Return the [x, y] coordinate for the center point of the cell that contains the specified text.  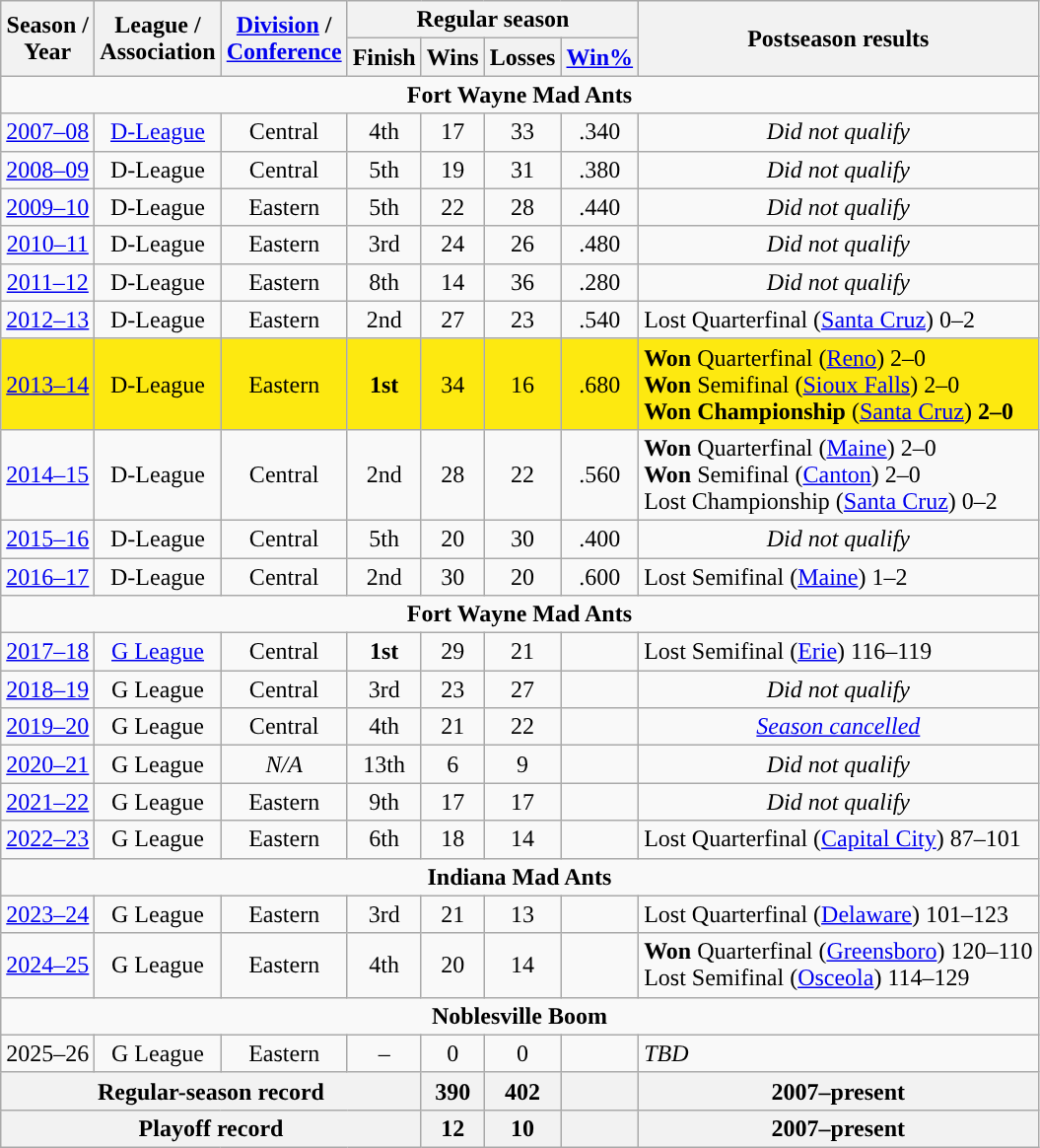
24 [452, 245]
2013–14 [47, 384]
– [384, 1053]
2024–25 [47, 965]
26 [522, 245]
2019–20 [47, 727]
.440 [599, 207]
Won Quarterfinal (Greensboro) 120–110Lost Semifinal (Osceola) 114–129 [838, 965]
.400 [599, 538]
2011–12 [47, 282]
2023–24 [47, 914]
12 [452, 1128]
.540 [599, 320]
36 [522, 282]
Lost Semifinal (Maine) 1–2 [838, 577]
13th [384, 764]
13 [522, 914]
Lost Quarterfinal (Capital City) 87–101 [838, 839]
Regular season [493, 20]
Lost Quarterfinal (Delaware) 101–123 [838, 914]
29 [452, 652]
2020–21 [47, 764]
.280 [599, 282]
9th [384, 802]
TBD [838, 1053]
Lost Semifinal (Erie) 116–119 [838, 652]
390 [452, 1091]
Playoff record [211, 1128]
.600 [599, 577]
Wins [452, 57]
Postseason results [838, 38]
34 [452, 384]
.480 [599, 245]
Season cancelled [838, 727]
2016–17 [47, 577]
2007–08 [47, 132]
2014–15 [47, 474]
2008–09 [47, 170]
2018–19 [47, 689]
6th [384, 839]
Finish [384, 57]
2015–16 [47, 538]
402 [522, 1091]
Regular-season record [211, 1091]
Lost Quarterfinal (Santa Cruz) 0–2 [838, 320]
N/A [284, 764]
9 [522, 764]
2021–22 [47, 802]
League /Association [158, 38]
Noblesville Boom [520, 1016]
.560 [599, 474]
31 [522, 170]
Indiana Mad Ants [520, 877]
19 [452, 170]
Won Quarterfinal (Maine) 2–0Won Semifinal (Canton) 2–0Lost Championship (Santa Cruz) 0–2 [838, 474]
2022–23 [47, 839]
16 [522, 384]
2009–10 [47, 207]
Division /Conference [284, 38]
10 [522, 1128]
2017–18 [47, 652]
2025–26 [47, 1053]
.340 [599, 132]
33 [522, 132]
Won Quarterfinal (Reno) 2–0Won Semifinal (Sioux Falls) 2–0Won Championship (Santa Cruz) 2–0 [838, 384]
18 [452, 839]
Win% [599, 57]
.380 [599, 170]
8th [384, 282]
Season /Year [47, 38]
2012–13 [47, 320]
2010–11 [47, 245]
6 [452, 764]
Losses [522, 57]
.680 [599, 384]
